Extract the [x, y] coordinate from the center of the cell holding the provided text.  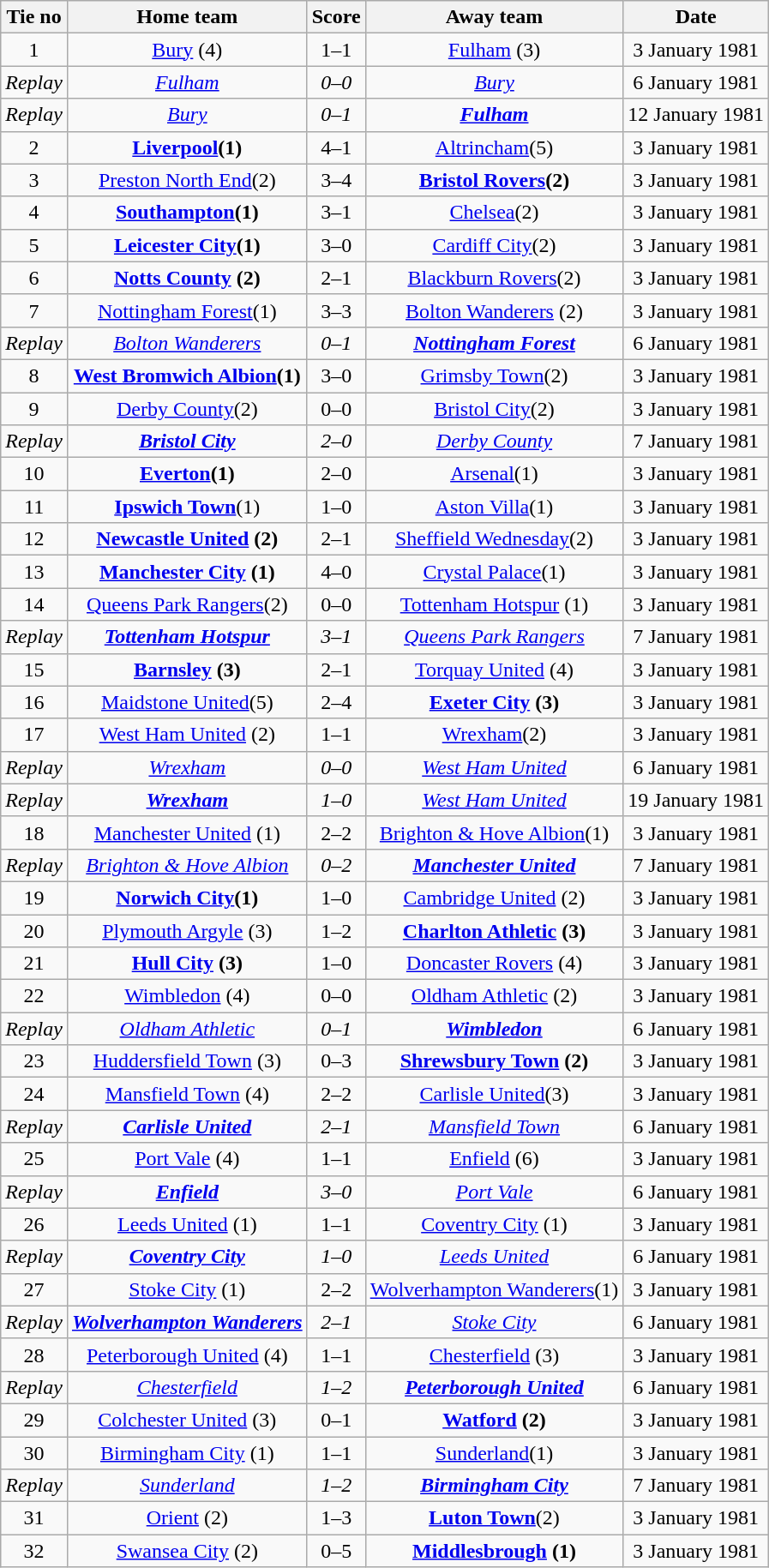
Coventry City [187, 1257]
3 [34, 180]
Ipswich Town(1) [187, 507]
Carlisle United [187, 1126]
0–3 [336, 1061]
Sunderland(1) [494, 1453]
4–1 [336, 147]
12 January 1981 [696, 115]
17 [34, 735]
Everton(1) [187, 474]
Shrewsbury Town (2) [494, 1061]
Aston Villa(1) [494, 507]
Birmingham City [494, 1486]
16 [34, 702]
7 [34, 310]
Hull City (3) [187, 964]
27 [34, 1289]
Preston North End(2) [187, 180]
Altrincham(5) [494, 147]
Doncaster Rovers (4) [494, 964]
1–3 [336, 1518]
10 [34, 474]
Liverpool(1) [187, 147]
Sheffield Wednesday(2) [494, 539]
29 [34, 1420]
15 [34, 670]
3–4 [336, 180]
Blackburn Rovers(2) [494, 278]
Bolton Wanderers (2) [494, 310]
Wolverhampton Wanderers [187, 1322]
22 [34, 996]
0–5 [336, 1551]
Crystal Palace(1) [494, 572]
Sunderland [187, 1486]
Oldham Athletic [187, 1029]
Brighton & Hove Albion [187, 865]
20 [34, 930]
Leeds United [494, 1257]
26 [34, 1224]
Watford (2) [494, 1420]
Wolverhampton Wanderers(1) [494, 1289]
Manchester City (1) [187, 572]
31 [34, 1518]
Barnsley (3) [187, 670]
23 [34, 1061]
4 [34, 213]
25 [34, 1159]
Charlton Athletic (3) [494, 930]
Swansea City (2) [187, 1551]
Notts County (2) [187, 278]
Stoke City (1) [187, 1289]
13 [34, 572]
Leeds United (1) [187, 1224]
Port Vale [494, 1192]
Plymouth Argyle (3) [187, 930]
Chesterfield (3) [494, 1355]
Nottingham Forest [494, 343]
Home team [187, 17]
Score [336, 17]
28 [34, 1355]
Grimsby Town(2) [494, 375]
Port Vale (4) [187, 1159]
Luton Town(2) [494, 1518]
Derby County [494, 442]
Bristol Rovers(2) [494, 180]
Wimbledon (4) [187, 996]
Chelsea(2) [494, 213]
24 [34, 1094]
Bolton Wanderers [187, 343]
Orient (2) [187, 1518]
Cardiff City(2) [494, 245]
Fulham (3) [494, 50]
Carlisle United(3) [494, 1094]
30 [34, 1453]
19 [34, 898]
21 [34, 964]
4–0 [336, 572]
Newcastle United (2) [187, 539]
Exeter City (3) [494, 702]
Date [696, 17]
3–3 [336, 310]
Queens Park Rangers(2) [187, 604]
Coventry City (1) [494, 1224]
Wrexham(2) [494, 735]
Enfield [187, 1192]
8 [34, 375]
Tottenham Hotspur (1) [494, 604]
Maidstone United(5) [187, 702]
Torquay United (4) [494, 670]
Wimbledon [494, 1029]
Arsenal(1) [494, 474]
Chesterfield [187, 1387]
32 [34, 1551]
Brighton & Hove Albion(1) [494, 832]
Norwich City(1) [187, 898]
Oldham Athletic (2) [494, 996]
Derby County(2) [187, 409]
Middlesbrough (1) [494, 1551]
Manchester United (1) [187, 832]
Stoke City [494, 1322]
Enfield (6) [494, 1159]
Tottenham Hotspur [187, 637]
Queens Park Rangers [494, 637]
Cambridge United (2) [494, 898]
2 [34, 147]
Birmingham City (1) [187, 1453]
Manchester United [494, 865]
Leicester City(1) [187, 245]
14 [34, 604]
6 [34, 278]
0–2 [336, 865]
Away team [494, 17]
19 January 1981 [696, 800]
Bury (4) [187, 50]
Mansfield Town (4) [187, 1094]
West Ham United (2) [187, 735]
Colchester United (3) [187, 1420]
Mansfield Town [494, 1126]
Huddersfield Town (3) [187, 1061]
Bristol City(2) [494, 409]
2–4 [336, 702]
Nottingham Forest(1) [187, 310]
11 [34, 507]
5 [34, 245]
18 [34, 832]
Tie no [34, 17]
Peterborough United [494, 1387]
Peterborough United (4) [187, 1355]
12 [34, 539]
Bristol City [187, 442]
9 [34, 409]
West Bromwich Albion(1) [187, 375]
1 [34, 50]
Southampton(1) [187, 213]
